Return [X, Y] of the center of cell containing provided text 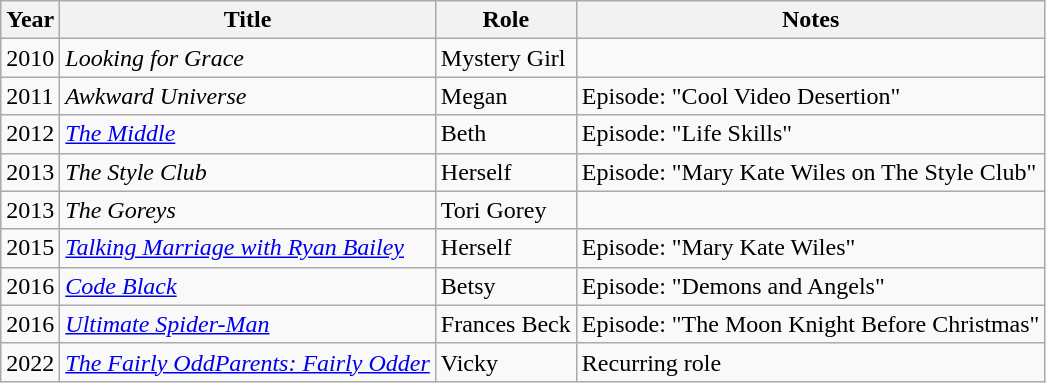
Title [248, 20]
2011 [30, 96]
2010 [30, 58]
Beth [506, 134]
2022 [30, 362]
2012 [30, 134]
Episode: "Mary Kate Wiles on The Style Club" [810, 172]
Episode: "The Moon Knight Before Christmas" [810, 324]
Megan [506, 96]
Talking Marriage with Ryan Bailey [248, 248]
Vicky [506, 362]
Episode: "Cool Video Desertion" [810, 96]
Year [30, 20]
Role [506, 20]
Notes [810, 20]
Tori Gorey [506, 210]
Frances Beck [506, 324]
Recurring role [810, 362]
The Goreys [248, 210]
Mystery Girl [506, 58]
Betsy [506, 286]
Awkward Universe [248, 96]
The Style Club [248, 172]
The Fairly OddParents: Fairly Odder [248, 362]
Episode: "Demons and Angels" [810, 286]
Episode: "Life Skills" [810, 134]
The Middle [248, 134]
Ultimate Spider-Man [248, 324]
Looking for Grace [248, 58]
Episode: "Mary Kate Wiles" [810, 248]
2015 [30, 248]
Code Black [248, 286]
